Extract the [x, y] coordinate from the center of the cell holding the provided text.  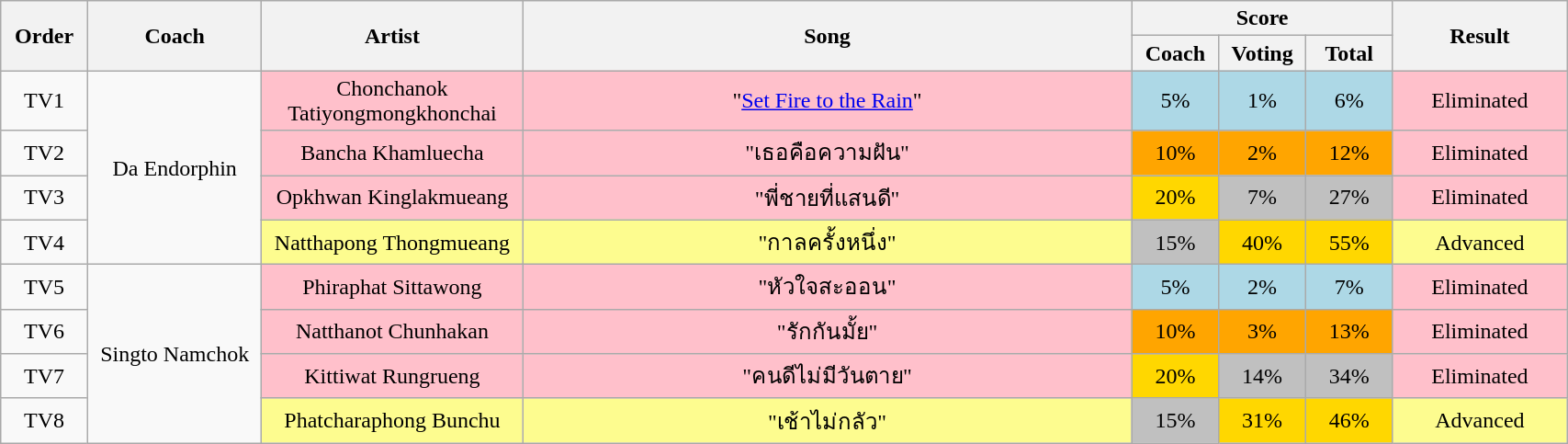
27% [1348, 197]
Opkhwan Kinglakmueang [392, 197]
"รักกันมั้ย" [827, 331]
Total [1348, 53]
Phiraphat Sittawong [392, 287]
Natthapong Thongmueang [392, 243]
6% [1348, 101]
Artist [392, 36]
Bancha Khamluecha [392, 153]
"พี่ชายที่แสนดี" [827, 197]
Chonchanok Tatiyongmongkhonchai [392, 101]
55% [1348, 243]
34% [1348, 377]
"เธอคือความฝัน" [827, 153]
Natthanot Chunhakan [392, 331]
Voting [1262, 53]
31% [1262, 421]
"หัวใจสะออน" [827, 287]
TV4 [44, 243]
3% [1262, 331]
TV1 [44, 101]
Singto Namchok [175, 354]
"คนดีไม่มีวันตาย" [827, 377]
Phatcharaphong Bunchu [392, 421]
13% [1348, 331]
1% [1262, 101]
Result [1479, 36]
TV2 [44, 153]
40% [1262, 243]
TV8 [44, 421]
"กาลครั้งหนึ่ง" [827, 243]
Order [44, 36]
TV6 [44, 331]
TV7 [44, 377]
TV3 [44, 197]
"เช้าไม่กลัว" [827, 421]
TV5 [44, 287]
"Set Fire to the Rain" [827, 101]
Da Endorphin [175, 167]
Score [1262, 18]
Song [827, 36]
46% [1348, 421]
Kittiwat Rungrueng [392, 377]
12% [1348, 153]
14% [1262, 377]
